Identify which cell holds the provided text, then report its (x, y) central coordinate. 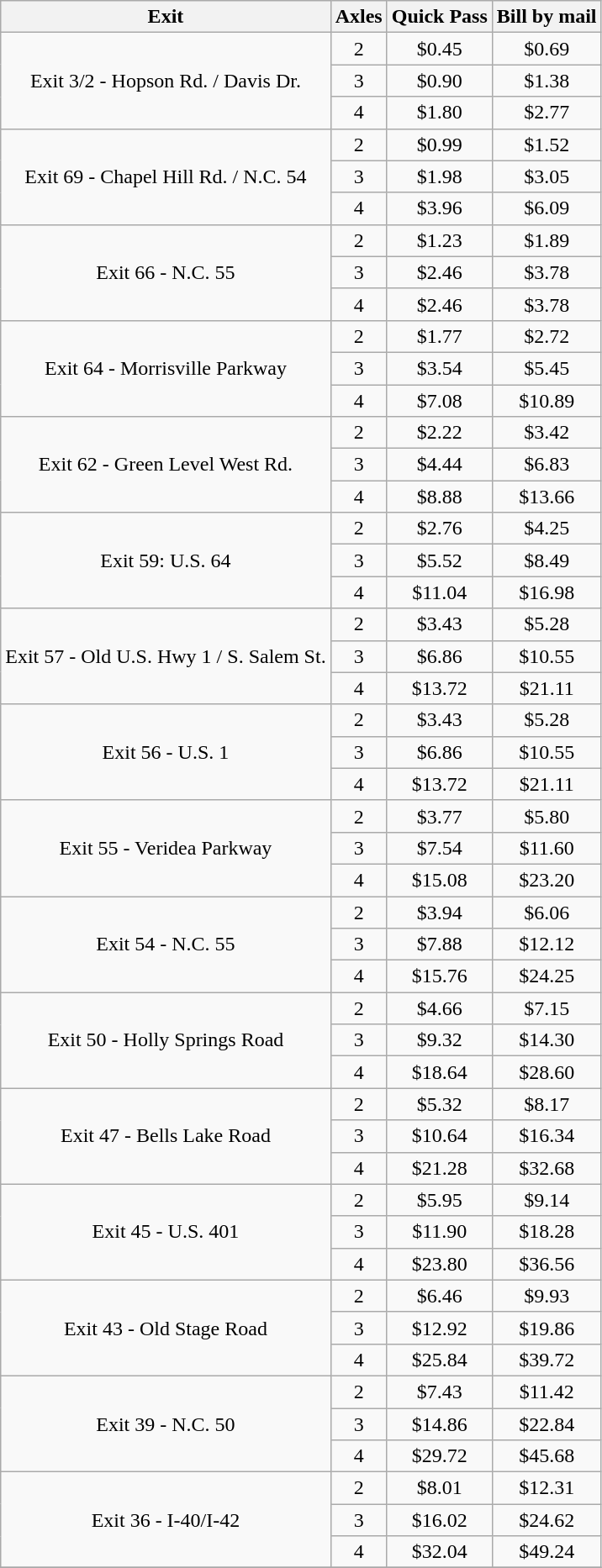
$5.80 (547, 816)
Exit 47 - Bells Lake Road (166, 1136)
$11.42 (547, 1392)
$6.46 (439, 1296)
$7.43 (439, 1392)
Exit 45 - U.S. 401 (166, 1232)
$12.12 (547, 944)
Exit 39 - N.C. 50 (166, 1423)
$49.24 (547, 1552)
$4.44 (439, 465)
$19.86 (547, 1328)
$18.28 (547, 1232)
Exit 66 - N.C. 55 (166, 272)
$12.92 (439, 1328)
$3.96 (439, 208)
$32.68 (547, 1168)
Exit 50 - Holly Springs Road (166, 1040)
$4.25 (547, 529)
$1.77 (439, 336)
$4.66 (439, 1008)
Exit (166, 17)
$1.98 (439, 176)
$23.80 (439, 1264)
$7.08 (439, 401)
Exit 69 - Chapel Hill Rd. / N.C. 54 (166, 176)
$0.69 (547, 49)
Exit 55 - Veridea Parkway (166, 848)
$6.06 (547, 912)
$8.49 (547, 560)
$10.64 (439, 1136)
$0.99 (439, 145)
$10.89 (547, 401)
Exit 57 - Old U.S. Hwy 1 / S. Salem St. (166, 656)
$7.54 (439, 848)
$13.66 (547, 497)
$12.31 (547, 1488)
$8.17 (547, 1104)
$11.60 (547, 848)
$45.68 (547, 1456)
$18.64 (439, 1072)
$7.15 (547, 1008)
Exit 36 - I-40/I-42 (166, 1520)
$1.89 (547, 240)
Exit 59: U.S. 64 (166, 560)
Bill by mail (547, 17)
$5.95 (439, 1200)
$15.76 (439, 976)
$14.86 (439, 1424)
$23.20 (547, 880)
$3.94 (439, 912)
$16.34 (547, 1136)
Exit 56 - U.S. 1 (166, 752)
$5.45 (547, 368)
$3.05 (547, 176)
$0.90 (439, 81)
$32.04 (439, 1552)
$9.93 (547, 1296)
$9.32 (439, 1040)
$1.38 (547, 81)
$15.08 (439, 880)
Exit 54 - N.C. 55 (166, 944)
$5.32 (439, 1104)
Exit 62 - Green Level West Rd. (166, 465)
$7.88 (439, 944)
$0.45 (439, 49)
$16.02 (439, 1520)
$6.09 (547, 208)
$1.80 (439, 113)
$1.23 (439, 240)
Exit 64 - Morrisville Parkway (166, 368)
$24.25 (547, 976)
Axles (358, 17)
$3.54 (439, 368)
$8.88 (439, 497)
$5.52 (439, 560)
$6.83 (547, 465)
Exit 43 - Old Stage Road (166, 1328)
$3.77 (439, 816)
$39.72 (547, 1360)
$24.62 (547, 1520)
$25.84 (439, 1360)
$29.72 (439, 1456)
$2.76 (439, 529)
$8.01 (439, 1488)
$9.14 (547, 1200)
Quick Pass (439, 17)
$14.30 (547, 1040)
$1.52 (547, 145)
$11.90 (439, 1232)
$21.28 (439, 1168)
$16.98 (547, 592)
$36.56 (547, 1264)
$28.60 (547, 1072)
$3.42 (547, 433)
$11.04 (439, 592)
$2.22 (439, 433)
$2.72 (547, 336)
$2.77 (547, 113)
Exit 3/2 - Hopson Rd. / Davis Dr. (166, 81)
$22.84 (547, 1424)
